Identify which cell holds the provided text, then report its (X, Y) central coordinate. 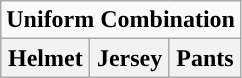
Uniform Combination (121, 20)
Pants (204, 58)
Jersey (130, 58)
Helmet (46, 58)
